Locate the cell with the specified text and output its (X, Y) center coordinate. 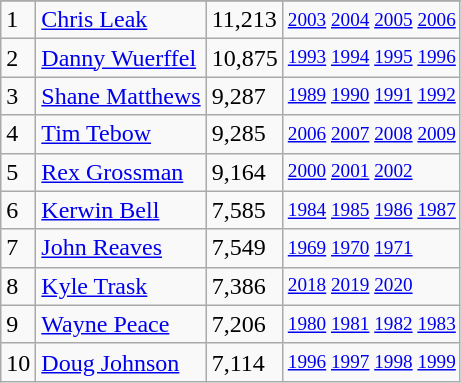
7 (18, 248)
7,114 (244, 362)
9,285 (244, 134)
3 (18, 96)
4 (18, 134)
1989 1990 1991 1992 (372, 96)
Kerwin Bell (121, 210)
9,164 (244, 172)
1984 1985 1986 1987 (372, 210)
1969 1970 1971 (372, 248)
Shane Matthews (121, 96)
Danny Wuerffel (121, 58)
John Reaves (121, 248)
Tim Tebow (121, 134)
7,549 (244, 248)
5 (18, 172)
7,585 (244, 210)
2006 2007 2008 2009 (372, 134)
Doug Johnson (121, 362)
7,206 (244, 324)
Chris Leak (121, 20)
2000 2001 2002 (372, 172)
Kyle Trask (121, 286)
7,386 (244, 286)
10 (18, 362)
1996 1997 1998 1999 (372, 362)
2018 2019 2020 (372, 286)
1993 1994 1995 1996 (372, 58)
Rex Grossman (121, 172)
2003 2004 2005 2006 (372, 20)
6 (18, 210)
9 (18, 324)
8 (18, 286)
2 (18, 58)
9,287 (244, 96)
10,875 (244, 58)
1 (18, 20)
11,213 (244, 20)
1980 1981 1982 1983 (372, 324)
Wayne Peace (121, 324)
